Pinpoint the cell where the given text exists, returning its [X, Y] midpoint coordinate. 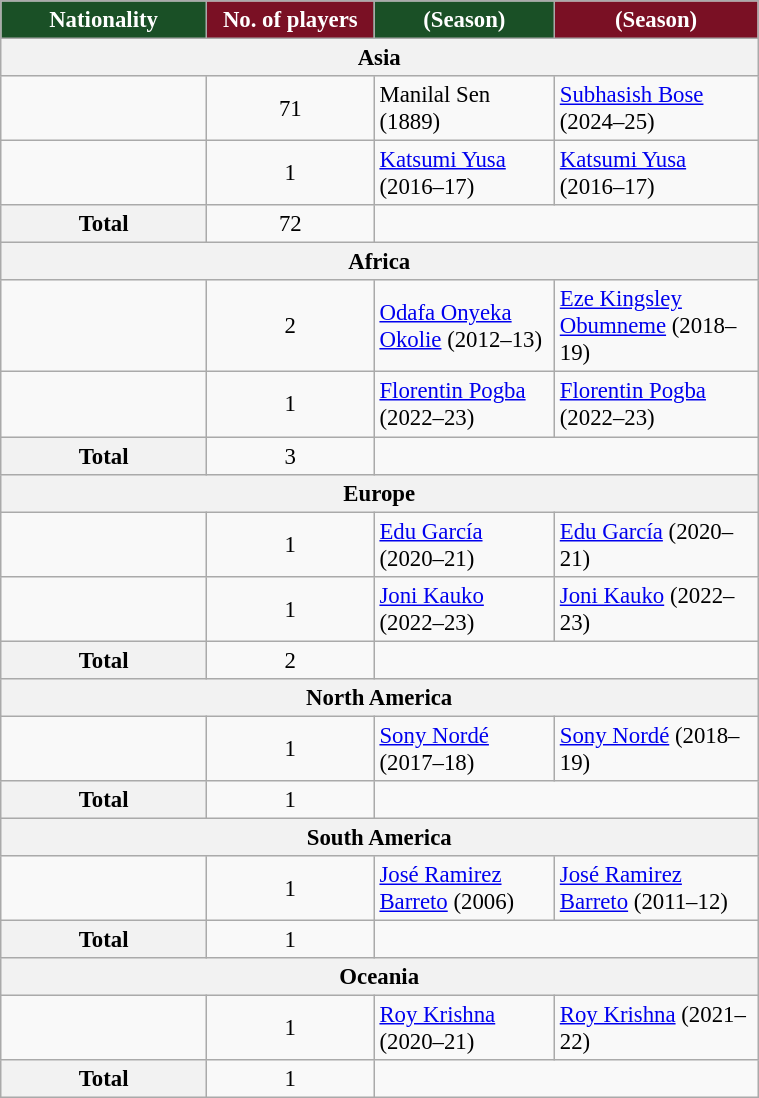
Eze Kingsley Obumneme (2018–19) [656, 326]
Sony Nordé (2017–18) [464, 748]
North America [380, 698]
71 [290, 108]
Roy Krishna (2021–22) [656, 1028]
José Ramirez Barreto (2006) [464, 888]
Subhasish Bose (2024–25) [656, 108]
Odafa Onyeka Okolie (2012–13) [464, 326]
Nationality [104, 20]
No. of players [290, 20]
Manilal Sen (1889) [464, 108]
Europe [380, 493]
72 [290, 224]
José Ramirez Barreto (2011–12) [656, 888]
Oceania [380, 977]
Sony Nordé (2018–19) [656, 748]
Roy Krishna (2020–21) [464, 1028]
3 [290, 456]
Africa [380, 262]
South America [380, 837]
Asia [380, 58]
